Find where the given text appears and provide that cell's center as (X, Y) coordinate. 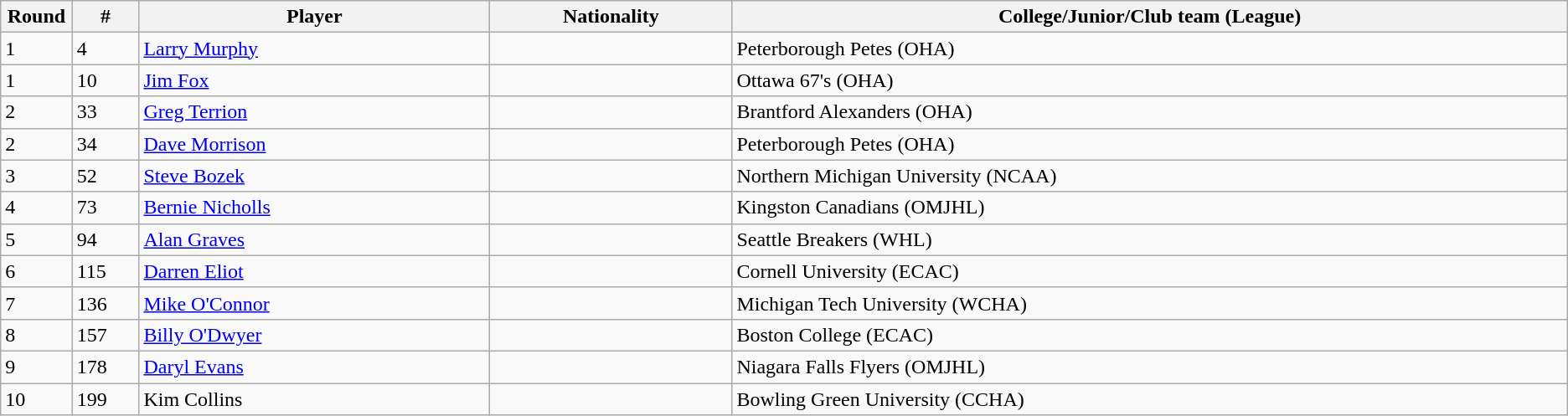
Cornell University (ECAC) (1149, 271)
94 (106, 239)
Bernie Nicholls (315, 208)
Steve Bozek (315, 176)
33 (106, 112)
6 (37, 271)
7 (37, 303)
Northern Michigan University (NCAA) (1149, 176)
Bowling Green University (CCHA) (1149, 399)
Alan Graves (315, 239)
Player (315, 17)
34 (106, 144)
Ottawa 67's (OHA) (1149, 80)
199 (106, 399)
73 (106, 208)
9 (37, 367)
Larry Murphy (315, 49)
Kim Collins (315, 399)
Seattle Breakers (WHL) (1149, 239)
Dave Morrison (315, 144)
52 (106, 176)
178 (106, 367)
# (106, 17)
115 (106, 271)
8 (37, 335)
Nationality (611, 17)
3 (37, 176)
136 (106, 303)
Mike O'Connor (315, 303)
Boston College (ECAC) (1149, 335)
157 (106, 335)
Michigan Tech University (WCHA) (1149, 303)
5 (37, 239)
Billy O'Dwyer (315, 335)
Daryl Evans (315, 367)
Jim Fox (315, 80)
Round (37, 17)
Niagara Falls Flyers (OMJHL) (1149, 367)
College/Junior/Club team (League) (1149, 17)
Darren Eliot (315, 271)
Greg Terrion (315, 112)
Brantford Alexanders (OHA) (1149, 112)
Kingston Canadians (OMJHL) (1149, 208)
